Output the [X, Y] coordinate of the center of the cell containing the given text.  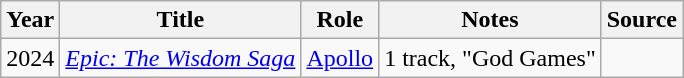
Title [180, 20]
Source [642, 20]
Role [340, 20]
Apollo [340, 58]
Year [30, 20]
Notes [490, 20]
1 track, "God Games" [490, 58]
2024 [30, 58]
Epic: The Wisdom Saga [180, 58]
